Return [x, y] of the center of cell containing provided text 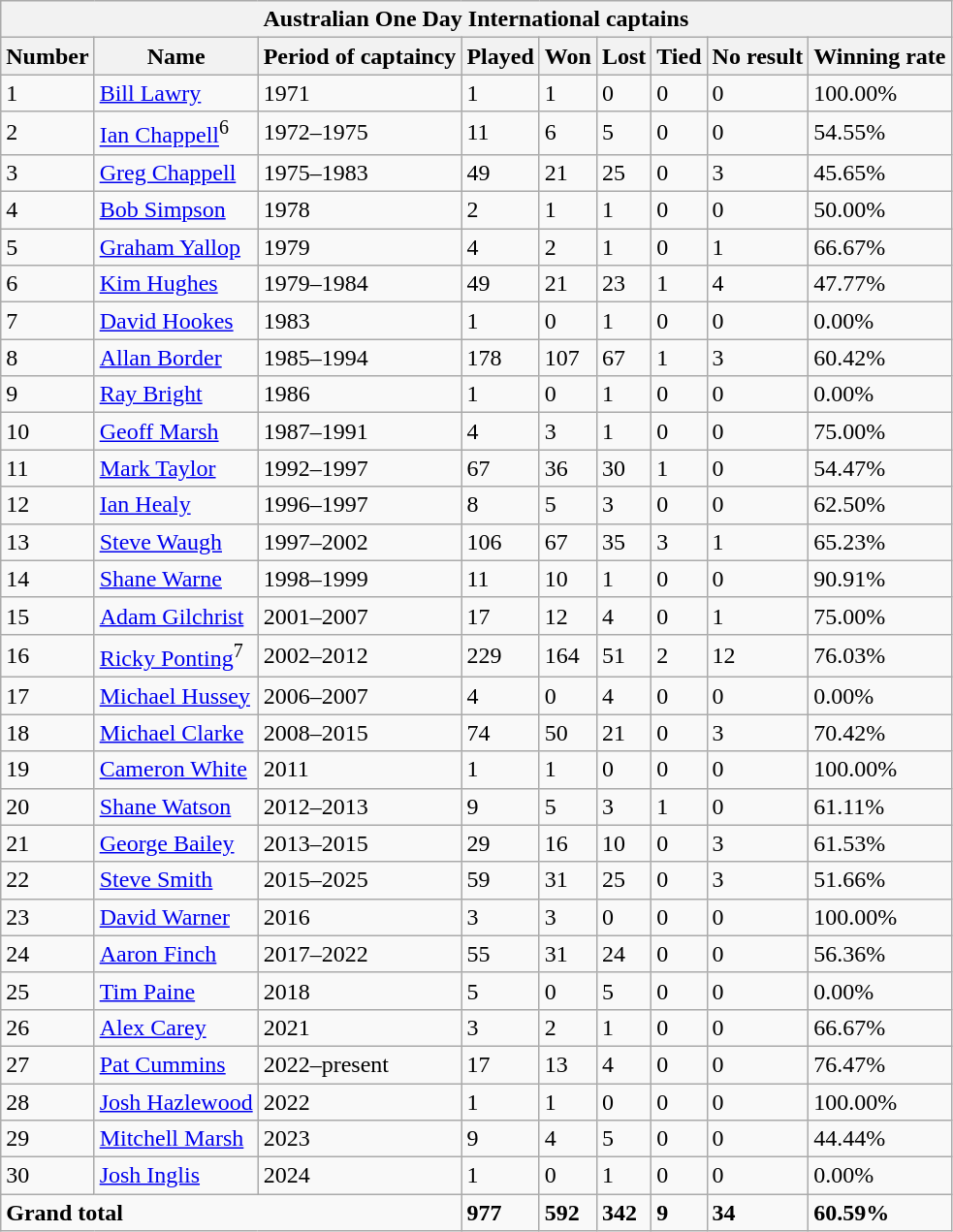
977 [500, 1213]
1978 [360, 210]
59 [500, 880]
65.23% [880, 542]
22 [48, 880]
107 [568, 358]
Number [48, 56]
1996–1997 [360, 505]
2001–2007 [360, 616]
54.55% [880, 134]
George Bailey [176, 843]
1986 [360, 395]
61.11% [880, 806]
Lost [623, 56]
Shane Watson [176, 806]
Ian Chappell6 [176, 134]
45.65% [880, 173]
Steve Smith [176, 880]
1992–1997 [360, 468]
51.66% [880, 880]
Bill Lawry [176, 93]
Won [568, 56]
1998–1999 [360, 579]
Allan Border [176, 358]
76.47% [880, 1064]
2024 [360, 1176]
51 [623, 655]
Josh Hazlewood [176, 1102]
Michael Hussey [176, 696]
Tied [679, 56]
Michael Clarke [176, 733]
164 [568, 655]
1997–2002 [360, 542]
50 [568, 733]
1975–1983 [360, 173]
74 [500, 733]
2012–2013 [360, 806]
Shane Warne [176, 579]
Geoff Marsh [176, 431]
27 [48, 1064]
1972–1975 [360, 134]
2008–2015 [360, 733]
2023 [360, 1139]
18 [48, 733]
7 [48, 321]
14 [48, 579]
Kim Hughes [176, 284]
Josh Inglis [176, 1176]
Winning rate [880, 56]
178 [500, 358]
David Warner [176, 917]
Bob Simpson [176, 210]
1983 [360, 321]
34 [758, 1213]
Grand total [231, 1213]
2016 [360, 917]
1985–1994 [360, 358]
229 [500, 655]
70.42% [880, 733]
35 [623, 542]
Ian Healy [176, 505]
15 [48, 616]
36 [568, 468]
Period of captaincy [360, 56]
62.50% [880, 505]
54.47% [880, 468]
47.77% [880, 284]
50.00% [880, 210]
2013–2015 [360, 843]
2022 [360, 1102]
2015–2025 [360, 880]
44.44% [880, 1139]
76.03% [880, 655]
Ray Bright [176, 395]
592 [568, 1213]
Pat Cummins [176, 1064]
No result [758, 56]
Cameron White [176, 770]
342 [623, 1213]
19 [48, 770]
1987–1991 [360, 431]
1979–1984 [360, 284]
106 [500, 542]
55 [500, 954]
2022–present [360, 1064]
61.53% [880, 843]
Steve Waugh [176, 542]
2006–2007 [360, 696]
Played [500, 56]
Aaron Finch [176, 954]
Ricky Ponting7 [176, 655]
Adam Gilchrist [176, 616]
Name [176, 56]
2002–2012 [360, 655]
26 [48, 1027]
Australian One Day International captains [476, 19]
2018 [360, 991]
60.59% [880, 1213]
2021 [360, 1027]
56.36% [880, 954]
Alex Carey [176, 1027]
David Hookes [176, 321]
Mitchell Marsh [176, 1139]
60.42% [880, 358]
20 [48, 806]
1979 [360, 247]
90.91% [880, 579]
Greg Chappell [176, 173]
Tim Paine [176, 991]
Graham Yallop [176, 247]
28 [48, 1102]
2017–2022 [360, 954]
1971 [360, 93]
2011 [360, 770]
Mark Taylor [176, 468]
